Extract the [x, y] coordinate from the center of the cell holding the provided text.  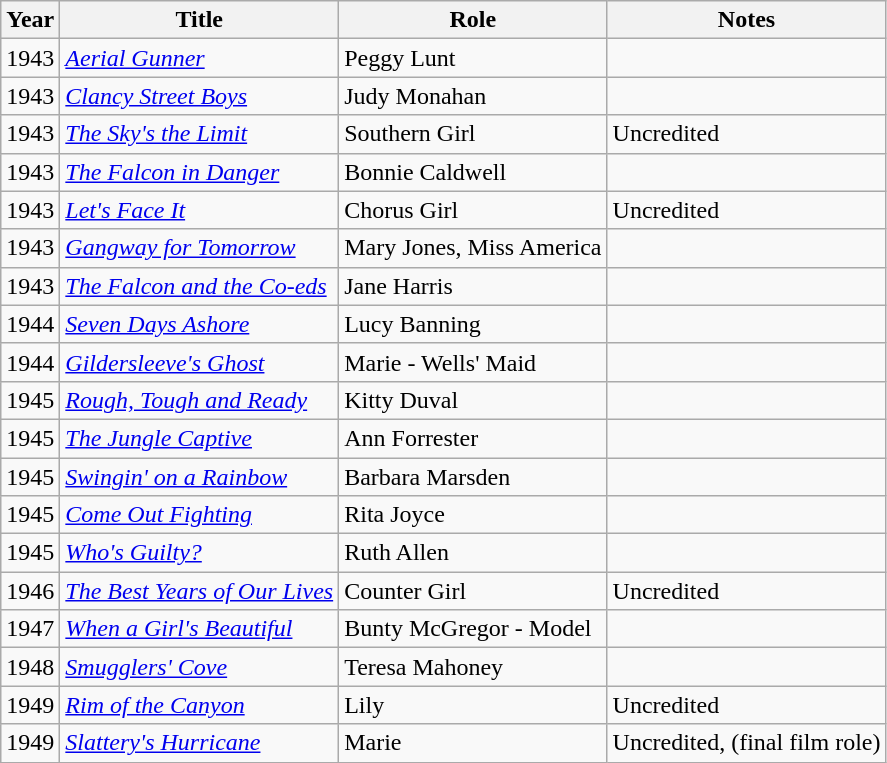
Notes [746, 20]
Seven Days Ashore [200, 324]
Rough, Tough and Ready [200, 400]
Lily [473, 705]
Marie - Wells' Maid [473, 362]
Rim of the Canyon [200, 705]
Let's Face It [200, 210]
Come Out Fighting [200, 515]
Peggy Lunt [473, 58]
Clancy Street Boys [200, 96]
Teresa Mahoney [473, 667]
Gangway for Tomorrow [200, 248]
Title [200, 20]
Who's Guilty? [200, 553]
Swingin' on a Rainbow [200, 477]
Jane Harris [473, 286]
Role [473, 20]
1947 [30, 629]
Uncredited, (final film role) [746, 743]
When a Girl's Beautiful [200, 629]
Barbara Marsden [473, 477]
Bonnie Caldwell [473, 172]
1946 [30, 591]
Lucy Banning [473, 324]
The Jungle Captive [200, 438]
Year [30, 20]
Kitty Duval [473, 400]
Slattery's Hurricane [200, 743]
Rita Joyce [473, 515]
Counter Girl [473, 591]
Southern Girl [473, 134]
1948 [30, 667]
Ann Forrester [473, 438]
Mary Jones, Miss America [473, 248]
The Falcon in Danger [200, 172]
The Sky's the Limit [200, 134]
Aerial Gunner [200, 58]
The Falcon and the Co-eds [200, 286]
Smugglers' Cove [200, 667]
Gildersleeve's Ghost [200, 362]
Chorus Girl [473, 210]
Judy Monahan [473, 96]
Bunty McGregor - Model [473, 629]
Ruth Allen [473, 553]
The Best Years of Our Lives [200, 591]
Marie [473, 743]
